Extract the [x, y] coordinate from the center of the cell holding the provided text.  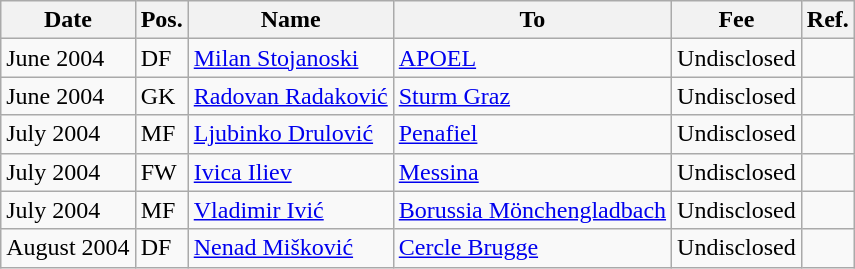
August 2004 [68, 248]
Ivica Iliev [290, 172]
Nenad Mišković [290, 248]
FW [162, 172]
Pos. [162, 20]
Sturm Graz [532, 96]
Ljubinko Drulović [290, 134]
GK [162, 96]
To [532, 20]
Ref. [828, 20]
APOEL [532, 58]
Vladimir Ivić [290, 210]
Fee [737, 20]
Date [68, 20]
Milan Stojanoski [290, 58]
Penafiel [532, 134]
Messina [532, 172]
Radovan Radaković [290, 96]
Borussia Mönchengladbach [532, 210]
Cercle Brugge [532, 248]
Name [290, 20]
